Pinpoint the cell where the given text exists, returning its [X, Y] midpoint coordinate. 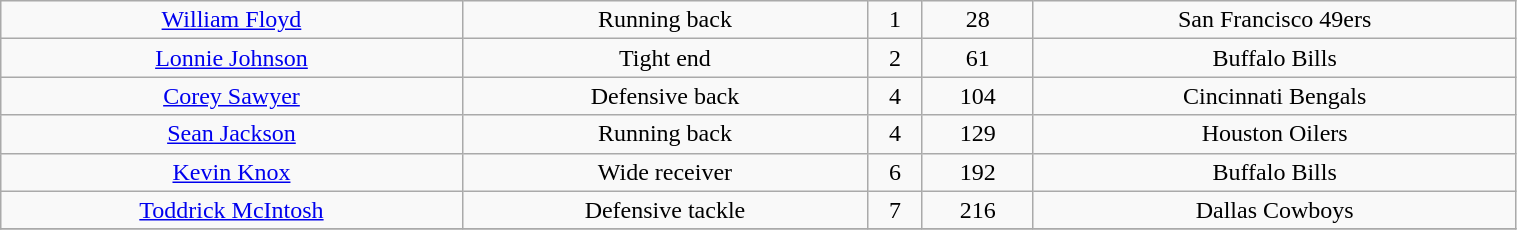
Dallas Cowboys [1274, 210]
Defensive back [664, 96]
6 [895, 172]
192 [978, 172]
William Floyd [232, 20]
7 [895, 210]
San Francisco 49ers [1274, 20]
2 [895, 58]
Sean Jackson [232, 134]
Wide receiver [664, 172]
Toddrick McIntosh [232, 210]
Defensive tackle [664, 210]
Tight end [664, 58]
Lonnie Johnson [232, 58]
1 [895, 20]
Corey Sawyer [232, 96]
28 [978, 20]
129 [978, 134]
216 [978, 210]
Houston Oilers [1274, 134]
Kevin Knox [232, 172]
Cincinnati Bengals [1274, 96]
104 [978, 96]
61 [978, 58]
